Scan for the cell matching the given text and deliver its [x, y] coordinate at center. 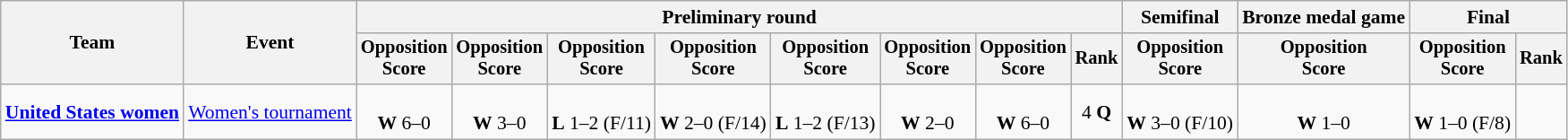
L 1–2 (F/13) [826, 111]
Preliminary round [740, 17]
Semifinal [1180, 17]
Women's tournament [270, 111]
Event [270, 43]
W 2–0 [928, 111]
4 Q [1097, 111]
W 1–0 (F/8) [1462, 111]
W 3–0 (F/10) [1180, 111]
L 1–2 (F/11) [602, 111]
United States women [92, 111]
Final [1488, 17]
W 2–0 (F/14) [713, 111]
Bronze medal game [1324, 17]
Team [92, 43]
W 3–0 [500, 111]
W 1–0 [1324, 111]
